Identify which cell holds the provided text, then report its (x, y) central coordinate. 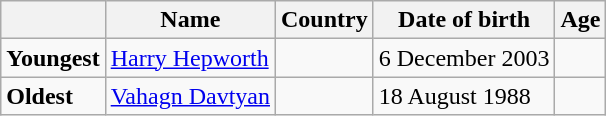
Name (190, 20)
Date of birth (464, 20)
18 August 1988 (464, 96)
Age (580, 20)
6 December 2003 (464, 58)
Harry Hepworth (190, 58)
Youngest (53, 58)
Country (325, 20)
Vahagn Davtyan (190, 96)
Oldest (53, 96)
